Search for the cell housing the specified text and yield its (X, Y) center coordinate. 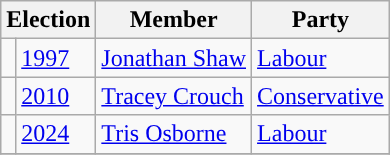
Party (321, 20)
Member (174, 20)
Tris Osborne (174, 134)
Election (48, 20)
Conservative (321, 96)
Jonathan Shaw (174, 58)
1997 (56, 58)
2024 (56, 134)
Tracey Crouch (174, 96)
2010 (56, 96)
